For the text-containing cell, return its midpoint in (X, Y) coordinate format. 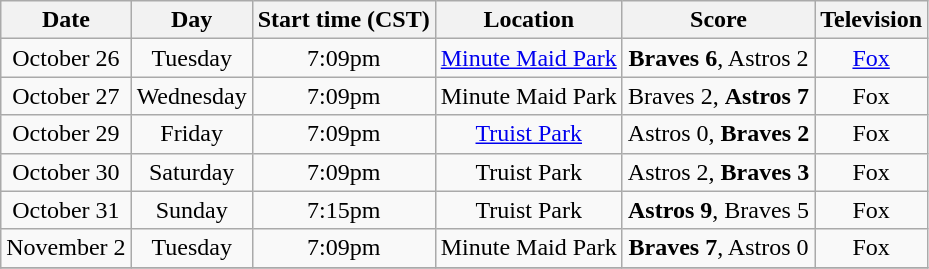
Start time (CST) (344, 20)
Astros 0, Braves 2 (718, 134)
Astros 9, Braves 5 (718, 210)
Braves 7, Astros 0 (718, 248)
Location (528, 20)
Braves 2, Astros 7 (718, 96)
Astros 2, Braves 3 (718, 172)
Score (718, 20)
Television (872, 20)
October 27 (66, 96)
October 29 (66, 134)
Friday (192, 134)
Sunday (192, 210)
October 26 (66, 58)
November 2 (66, 248)
Date (66, 20)
Wednesday (192, 96)
Saturday (192, 172)
October 30 (66, 172)
October 31 (66, 210)
Day (192, 20)
7:15pm (344, 210)
Braves 6, Astros 2 (718, 58)
